Extract the (X, Y) coordinate from the center of the cell holding the provided text.  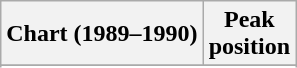
Peakposition (249, 34)
Chart (1989–1990) (102, 34)
